Capture the cell that displays the provided text and extract its [X, Y] central coordinate. 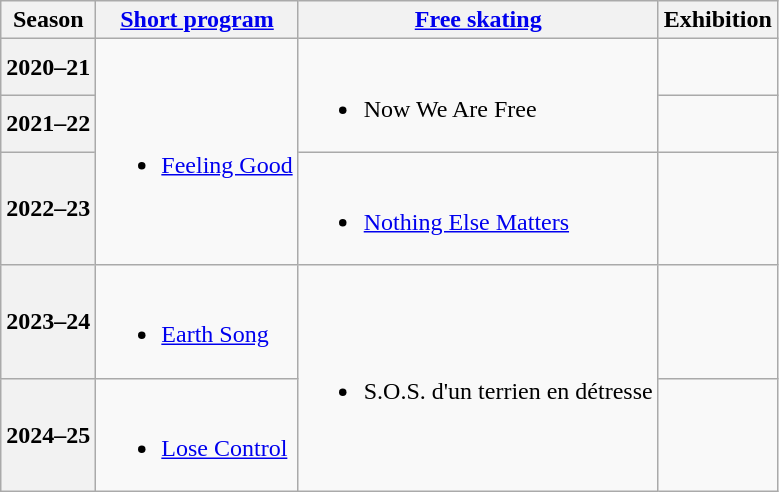
Feeling Good [197, 152]
Earth Song [197, 322]
S.O.S. d'un terrien en détresse [478, 378]
Now We Are Free [478, 96]
2022–23 [48, 208]
Short program [197, 20]
2021–22 [48, 124]
2020–21 [48, 68]
Nothing Else Matters [478, 208]
Free skating [478, 20]
Season [48, 20]
Lose Control [197, 434]
2023–24 [48, 322]
2024–25 [48, 434]
Exhibition [718, 20]
